From the cell containing the given text, extract its center point as [X, Y] coordinate. 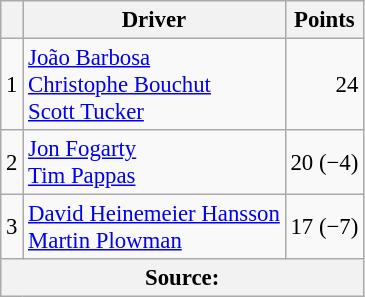
David Heinemeier Hansson Martin Plowman [154, 228]
Source: [182, 278]
17 (−7) [324, 228]
3 [12, 228]
2 [12, 162]
1 [12, 85]
20 (−4) [324, 162]
Jon Fogarty Tim Pappas [154, 162]
Driver [154, 20]
Points [324, 20]
João Barbosa Christophe Bouchut Scott Tucker [154, 85]
24 [324, 85]
